Capture the cell that displays the provided text and extract its (x, y) central coordinate. 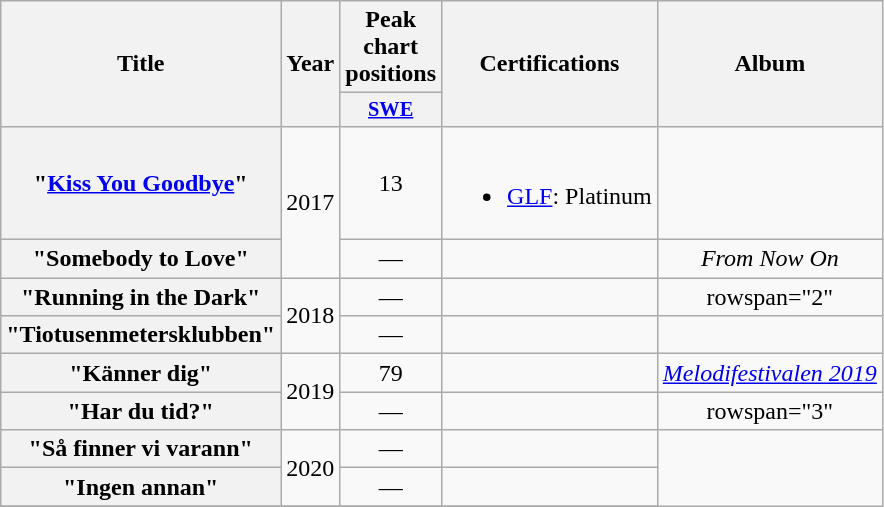
"Känner dig" (141, 373)
"Ingen annan" (141, 487)
2018 (310, 316)
Album (770, 64)
79 (391, 373)
"Så finner vi varann" (141, 449)
SWE (391, 110)
"Running in the Dark" (141, 297)
Melodifestivalen 2019 (770, 373)
Title (141, 64)
GLF: Platinum (550, 182)
"Har du tid?" (141, 411)
Certifications (550, 64)
rowspan="2" (770, 297)
2017 (310, 202)
Peak chart positions (391, 47)
"Kiss You Goodbye" (141, 182)
2020 (310, 468)
"Somebody to Love" (141, 259)
13 (391, 182)
rowspan="3" (770, 411)
Year (310, 64)
2019 (310, 392)
From Now On (770, 259)
"Tiotusenmetersklubben" (141, 335)
